Identify which cell holds the provided text, then report its (x, y) central coordinate. 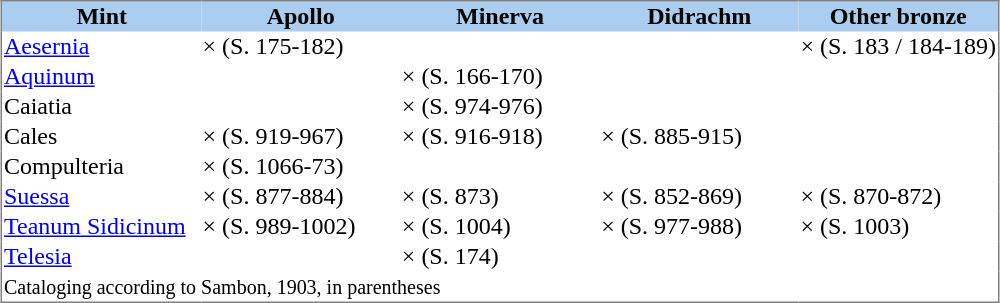
× (S. 989-1002) (300, 227)
× (S. 974-976) (500, 107)
× (S. 1003) (898, 227)
× (S. 870-872) (898, 197)
Cataloging according to Sambon, 1903, in parentheses (500, 288)
Didrachm (700, 16)
Caiatia (102, 107)
Mint (102, 16)
Minerva (500, 16)
Other bronze (898, 16)
× (S. 175-182) (300, 47)
× (S. 877-884) (300, 197)
Apollo (300, 16)
Suessa (102, 197)
Cales (102, 137)
× (S. 1066-73) (300, 167)
× (S. 166-170) (500, 77)
Compulteria (102, 167)
× (S. 1004) (500, 227)
Telesia (102, 257)
× (S. 916-918) (500, 137)
Aesernia (102, 47)
× (S. 919-967) (300, 137)
× (S. 174) (500, 257)
Teanum Sidicinum (102, 227)
× (S. 183 / 184-189) (898, 47)
× (S. 977-988) (700, 227)
× (S. 885-915) (700, 137)
Aquinum (102, 77)
× (S. 873) (500, 197)
× (S. 852-869) (700, 197)
